Identify which cell holds the provided text, then report its [x, y] central coordinate. 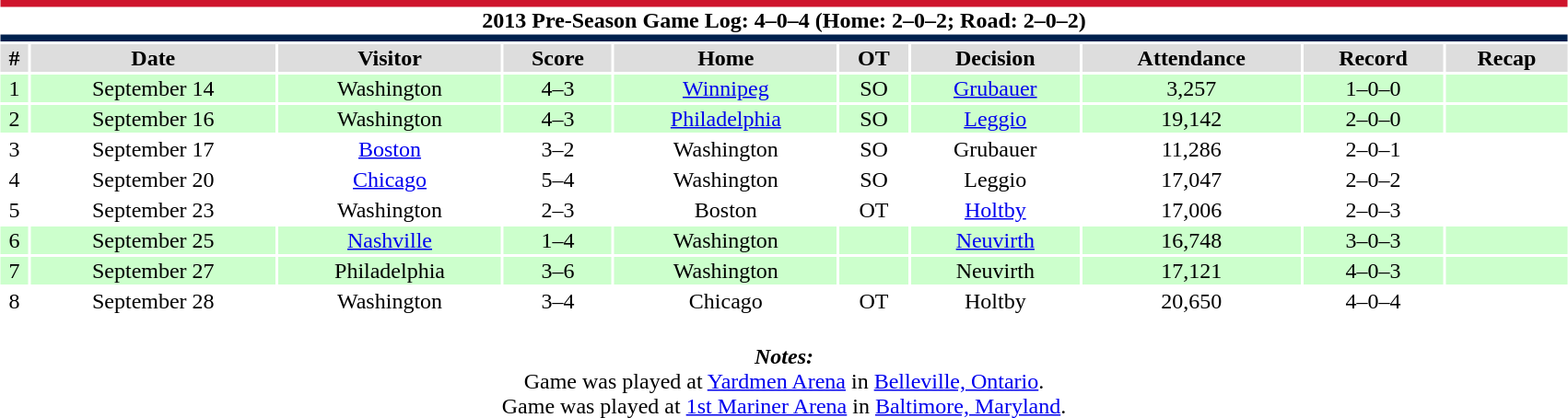
2 [15, 119]
19,142 [1191, 119]
1–4 [558, 240]
Score [558, 58]
17,006 [1191, 210]
8 [15, 301]
Home [726, 58]
September 17 [153, 149]
September 14 [153, 88]
September 25 [153, 240]
September 20 [153, 180]
Date [153, 58]
4 [15, 180]
6 [15, 240]
# [15, 58]
2013 Pre-Season Game Log: 4–0–4 (Home: 2–0–2; Road: 2–0–2) [784, 20]
4–0–3 [1373, 271]
5 [15, 210]
September 23 [153, 210]
3–2 [558, 149]
3–0–3 [1373, 240]
September 27 [153, 271]
7 [15, 271]
Attendance [1191, 58]
Nashville [389, 240]
11,286 [1191, 149]
September 28 [153, 301]
5–4 [558, 180]
2–0–0 [1373, 119]
17,121 [1191, 271]
September 16 [153, 119]
2–0–2 [1373, 180]
Recap [1507, 58]
Decision [995, 58]
1–0–0 [1373, 88]
Record [1373, 58]
3–6 [558, 271]
Visitor [389, 58]
2–3 [558, 210]
1 [15, 88]
2–0–3 [1373, 210]
Winnipeg [726, 88]
16,748 [1191, 240]
17,047 [1191, 180]
3–4 [558, 301]
3,257 [1191, 88]
4–0–4 [1373, 301]
2–0–1 [1373, 149]
20,650 [1191, 301]
3 [15, 149]
